Return (X, Y) of the center of cell containing provided text 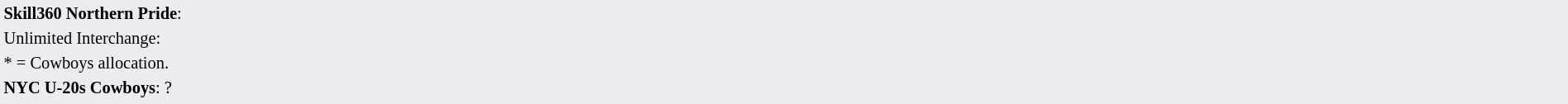
Unlimited Interchange: (784, 38)
* = Cowboys allocation. (784, 63)
Skill360 Northern Pride: (784, 13)
NYC U-20s Cowboys: ? (784, 87)
